Scan for the cell matching the given text and deliver its (x, y) coordinate at center. 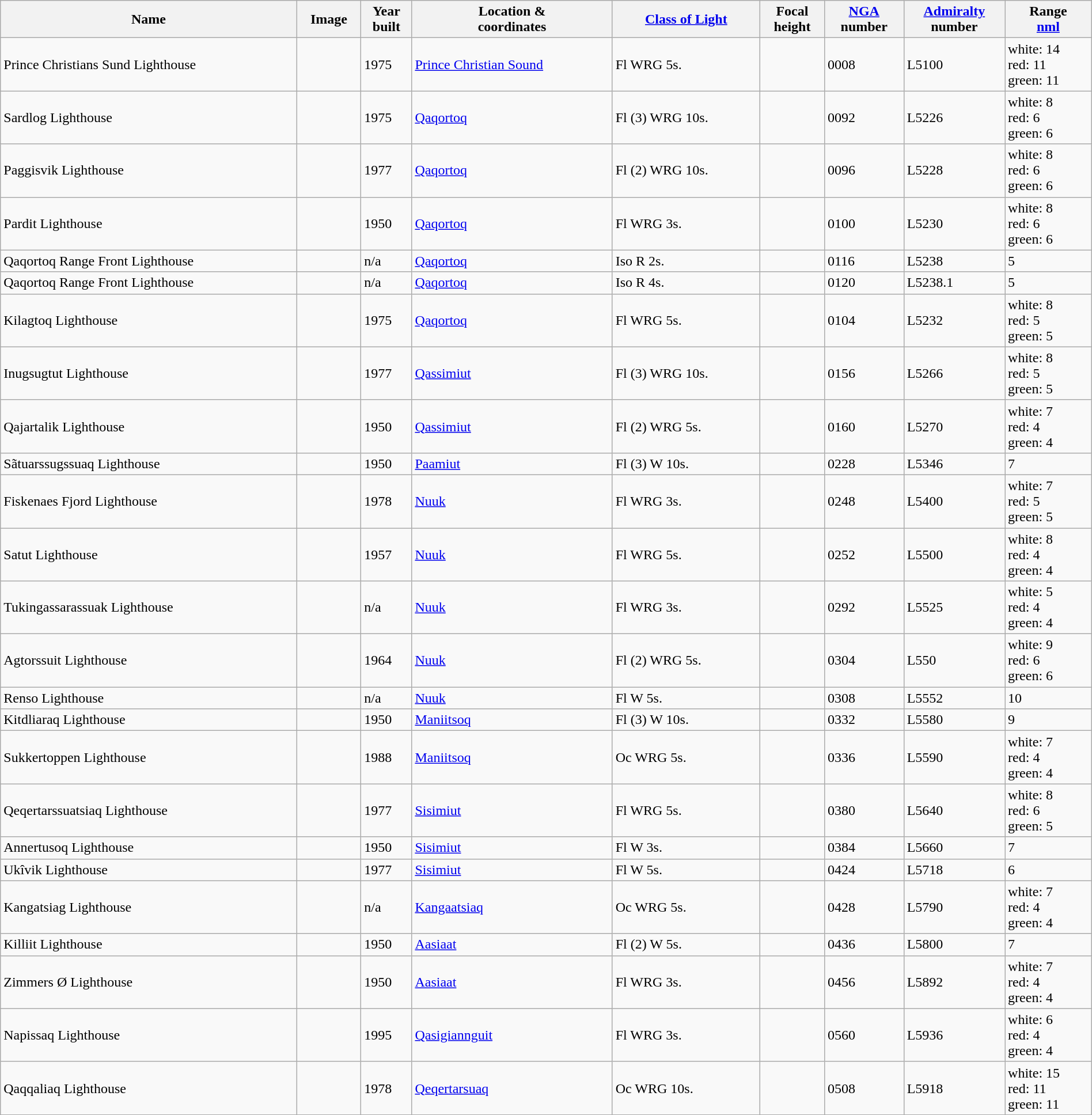
L5238.1 (954, 283)
0228 (864, 464)
white: 8red: 4green: 4 (1048, 554)
Prince Christian Sound (512, 65)
L5230 (954, 223)
L5790 (954, 907)
Iso R 2s. (686, 261)
10 (1048, 698)
L5892 (954, 982)
0248 (864, 501)
Napissaq Lighthouse (149, 1035)
Fl (2) W 5s. (686, 945)
0104 (864, 320)
Renso Lighthouse (149, 698)
6 (1048, 870)
L5936 (954, 1035)
0116 (864, 261)
0456 (864, 982)
L5918 (954, 1088)
0304 (864, 661)
0160 (864, 426)
L5580 (954, 720)
Qasigiannguit (512, 1035)
Kilagtoq Lighthouse (149, 320)
L5590 (954, 757)
9 (1048, 720)
Rangenml (1048, 20)
L5660 (954, 848)
Kangaatsiaq (512, 907)
L5400 (954, 501)
L5500 (954, 554)
Admiraltynumber (954, 20)
Inugsugtut Lighthouse (149, 373)
Sardlog Lighthouse (149, 117)
Class of Light (686, 20)
Zimmers Ø Lighthouse (149, 982)
Fiskenaes Fjord Lighthouse (149, 501)
0336 (864, 757)
white: 6red: 4green: 4 (1048, 1035)
white: 15red: 11green: 11 (1048, 1088)
Kangatsiag Lighthouse (149, 907)
L5552 (954, 698)
Paggisvik Lighthouse (149, 170)
white: 8red: 6green: 5 (1048, 810)
1988 (386, 757)
Sãtuarssugssuaq Lighthouse (149, 464)
0292 (864, 608)
Focalheight (793, 20)
Killiit Lighthouse (149, 945)
0332 (864, 720)
L5228 (954, 170)
0428 (864, 907)
Fl (2) WRG 10s. (686, 170)
L5226 (954, 117)
Qeqertarssuatsiaq Lighthouse (149, 810)
Qaqqaliaq Lighthouse (149, 1088)
white: 7red: 5green: 5 (1048, 501)
0156 (864, 373)
L5270 (954, 426)
L5718 (954, 870)
0380 (864, 810)
0120 (864, 283)
Image (329, 20)
Paamiut (512, 464)
Yearbuilt (386, 20)
white: 5red: 4green: 4 (1048, 608)
L550 (954, 661)
0560 (864, 1035)
L5640 (954, 810)
0308 (864, 698)
0100 (864, 223)
Iso R 4s. (686, 283)
Satut Lighthouse (149, 554)
L5100 (954, 65)
L5266 (954, 373)
L5346 (954, 464)
0008 (864, 65)
white: 14red: 11green: 11 (1048, 65)
Location &coordinates (512, 20)
Tukingassarassuak Lighthouse (149, 608)
Fl W 3s. (686, 848)
L5238 (954, 261)
0096 (864, 170)
Sukkertoppen Lighthouse (149, 757)
Oc WRG 10s. (686, 1088)
Pardit Lighthouse (149, 223)
white: 9red: 6green: 6 (1048, 661)
Qajartalik Lighthouse (149, 426)
0092 (864, 117)
1964 (386, 661)
0436 (864, 945)
0384 (864, 848)
1957 (386, 554)
Annertusoq Lighthouse (149, 848)
0252 (864, 554)
Ukîvik Lighthouse (149, 870)
Kitdliaraq Lighthouse (149, 720)
L5525 (954, 608)
0424 (864, 870)
Agtorssuit Lighthouse (149, 661)
Name (149, 20)
Prince Christians Sund Lighthouse (149, 65)
1995 (386, 1035)
NGAnumber (864, 20)
0508 (864, 1088)
L5232 (954, 320)
Qeqertarsuaq (512, 1088)
L5800 (954, 945)
